Return [X, Y] of the center of cell containing provided text 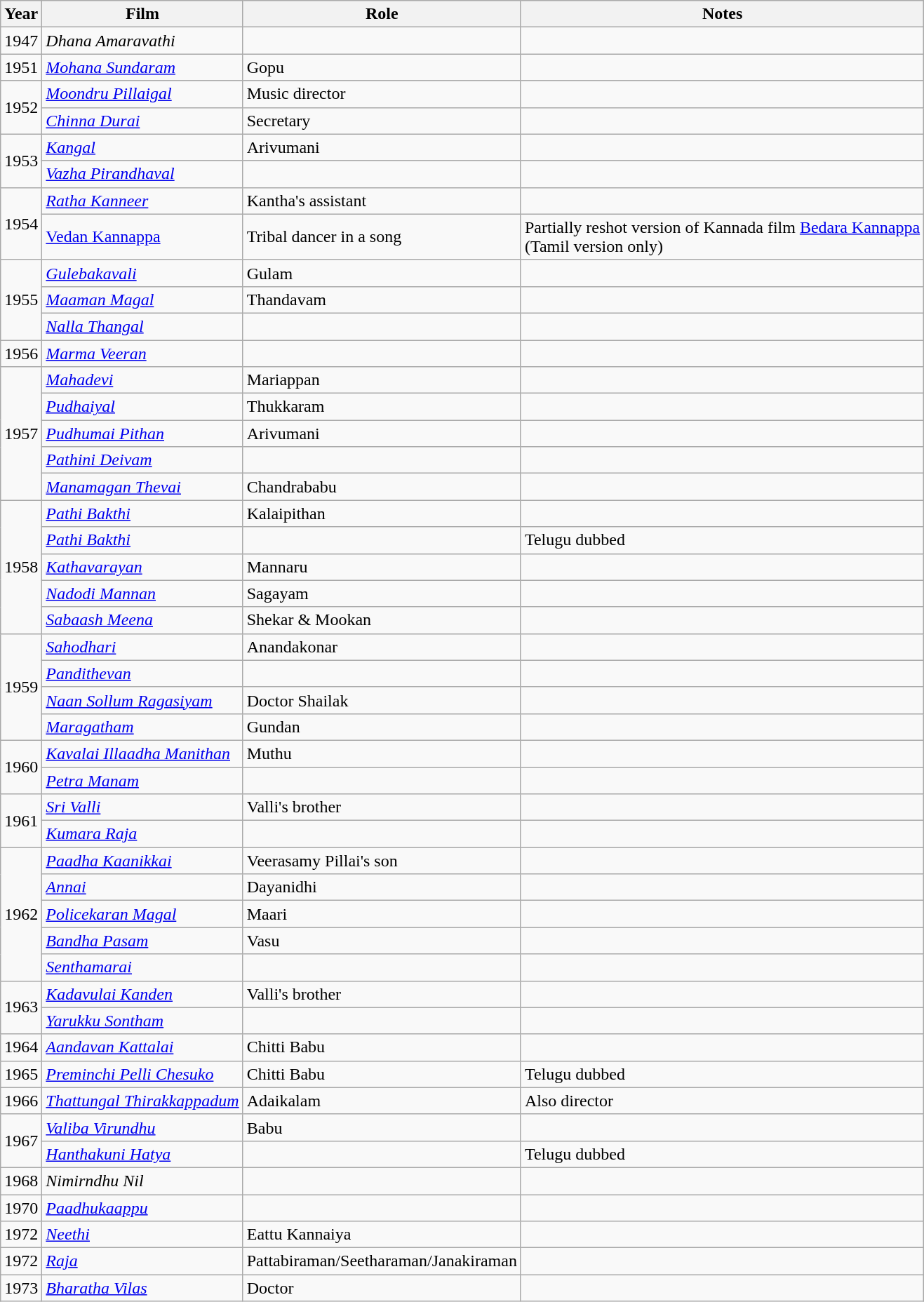
Doctor [382, 1288]
1962 [21, 914]
Annai [142, 887]
Pandithevan [142, 673]
Maaman Magal [142, 300]
Ratha Kanneer [142, 201]
Kumara Raja [142, 834]
Paadha Kaanikkai [142, 861]
Sagayam [382, 593]
Gopu [382, 67]
1954 [21, 223]
Dayanidhi [382, 887]
Mariappan [382, 380]
Bandha Pasam [142, 941]
Nimirndhu Nil [142, 1181]
1967 [21, 1141]
Chandrababu [382, 487]
Nadodi Mannan [142, 593]
Sahodhari [142, 647]
1959 [21, 687]
Maragatham [142, 727]
Valiba Virundhu [142, 1127]
Yarukku Sontham [142, 1021]
Mohana Sundaram [142, 67]
Aandavan Kattalai [142, 1047]
Nalla Thangal [142, 326]
1952 [21, 107]
Naan Sollum Ragasiyam [142, 700]
Vedan Kannappa [142, 237]
Music director [382, 94]
Notes [722, 14]
Also director [722, 1101]
1970 [21, 1207]
1955 [21, 300]
Gulam [382, 273]
Senthamarai [142, 967]
Petra Manam [142, 781]
Year [21, 14]
Role [382, 14]
Bharatha Vilas [142, 1288]
1964 [21, 1047]
Sabaash Meena [142, 620]
Preminchi Pelli Chesuko [142, 1074]
1966 [21, 1101]
Gundan [382, 727]
Babu [382, 1127]
1951 [21, 67]
Kalaipithan [382, 514]
Hanthakuni Hatya [142, 1154]
Manamagan Thevai [142, 487]
Kantha's assistant [382, 201]
Raja [142, 1261]
Kangal [142, 147]
Shekar & Mookan [382, 620]
Adaikalam [382, 1101]
Muthu [382, 753]
1947 [21, 41]
Sri Valli [142, 807]
Vazha Pirandhaval [142, 174]
1953 [21, 161]
Thattungal Thirakkappadum [142, 1101]
1968 [21, 1181]
Doctor Shailak [382, 700]
Kathavarayan [142, 567]
Moondru Pillaigal [142, 94]
1958 [21, 567]
Thandavam [382, 300]
Paadhukaappu [142, 1207]
1957 [21, 434]
Pudhaiyal [142, 407]
1963 [21, 1007]
Kadavulai Kanden [142, 994]
Veerasamy Pillai's son [382, 861]
Film [142, 14]
Eattu Kannaiya [382, 1235]
Tribal dancer in a song [382, 237]
1960 [21, 767]
Dhana Amaravathi [142, 41]
Chinna Durai [142, 121]
1956 [21, 353]
Policekaran Magal [142, 914]
Neethi [142, 1235]
Kavalai Illaadha Manithan [142, 753]
Gulebakavali [142, 273]
Marma Veeran [142, 353]
Thukkaram [382, 407]
Pudhumai Pithan [142, 434]
1961 [21, 821]
1973 [21, 1288]
Maari [382, 914]
Anandakonar [382, 647]
Pathini Deivam [142, 460]
Vasu [382, 941]
Mahadevi [142, 380]
1965 [21, 1074]
Partially reshot version of Kannada film Bedara Kannappa(Tamil version only) [722, 237]
Mannaru [382, 567]
Secretary [382, 121]
Pattabiraman/Seetharaman/Janakiraman [382, 1261]
